Provide the [X, Y] coordinate of the cell's center where the given text is located.  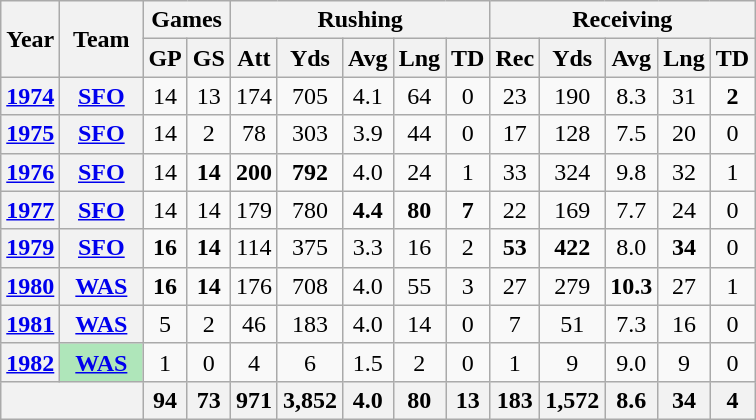
169 [572, 210]
9.8 [632, 172]
23 [515, 96]
279 [572, 286]
22 [515, 210]
1,572 [572, 400]
114 [254, 248]
7.5 [632, 134]
55 [419, 286]
51 [572, 324]
Team [102, 39]
128 [572, 134]
94 [165, 400]
3,852 [310, 400]
Rushing [360, 20]
8.6 [632, 400]
33 [515, 172]
Games [186, 20]
1979 [30, 248]
GP [165, 58]
4.1 [368, 96]
303 [310, 134]
17 [515, 134]
375 [310, 248]
708 [310, 286]
44 [419, 134]
3.9 [368, 134]
792 [310, 172]
174 [254, 96]
53 [515, 248]
179 [254, 210]
31 [684, 96]
8.3 [632, 96]
Year [30, 39]
7.7 [632, 210]
32 [684, 172]
1975 [30, 134]
1976 [30, 172]
176 [254, 286]
78 [254, 134]
4.4 [368, 210]
1974 [30, 96]
9.0 [632, 362]
10.3 [632, 286]
1.5 [368, 362]
780 [310, 210]
971 [254, 400]
6 [310, 362]
1981 [30, 324]
46 [254, 324]
1977 [30, 210]
Att [254, 58]
324 [572, 172]
5 [165, 324]
73 [208, 400]
Rec [515, 58]
1982 [30, 362]
Receiving [622, 20]
1980 [30, 286]
3 [468, 286]
200 [254, 172]
20 [684, 134]
8.0 [632, 248]
705 [310, 96]
7.3 [632, 324]
3.3 [368, 248]
GS [208, 58]
422 [572, 248]
64 [419, 96]
190 [572, 96]
